Output the (x, y) coordinate of the center of the cell containing the given text.  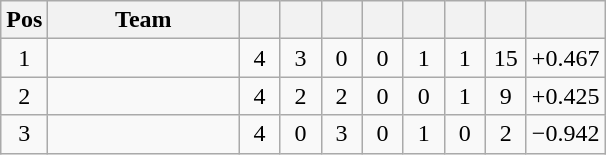
Pos (24, 20)
−0.942 (566, 134)
Team (144, 20)
+0.467 (566, 58)
15 (506, 58)
+0.425 (566, 96)
9 (506, 96)
